Detect which cell encompasses the target text, then output its [x, y] center coordinate. 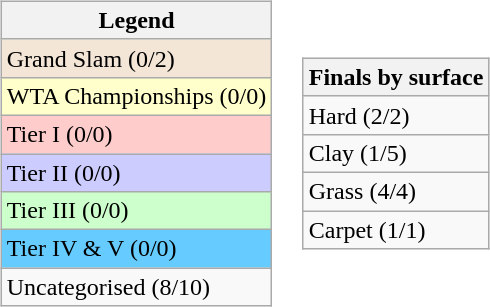
WTA Championships (0/0) [136, 96]
Tier IV & V (0/0) [136, 249]
Tier III (0/0) [136, 211]
Finals by surface [396, 77]
Tier I (0/0) [136, 134]
Clay (1/5) [396, 153]
Tier II (0/0) [136, 173]
Uncategorised (8/10) [136, 287]
Legend [136, 20]
Hard (2/2) [396, 115]
Grand Slam (0/2) [136, 58]
Grass (4/4) [396, 192]
Carpet (1/1) [396, 230]
